Return [X, Y] of the center of cell containing provided text 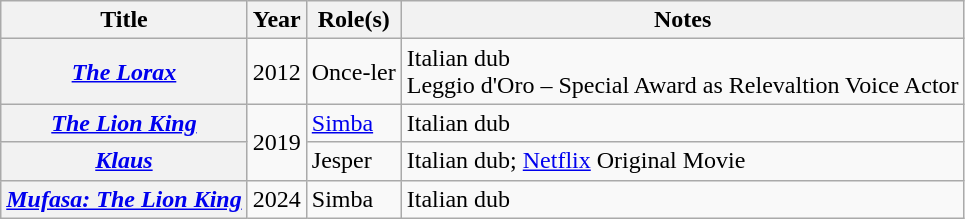
Mufasa: The Lion King [124, 199]
Notes [682, 20]
Once-ler [354, 72]
The Lion King [124, 123]
Klaus [124, 161]
Role(s) [354, 20]
Jesper [354, 161]
Italian dub; Netflix Original Movie [682, 161]
The Lorax [124, 72]
Title [124, 20]
Italian dub Leggio d'Oro – Special Award as Relevaltion Voice Actor [682, 72]
Year [276, 20]
2024 [276, 199]
2012 [276, 72]
2019 [276, 142]
